Extract the [X, Y] coordinate from the center of the cell holding the provided text.  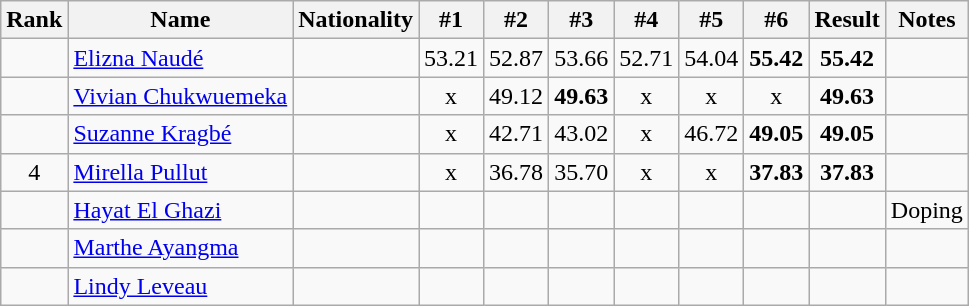
42.71 [516, 134]
43.02 [582, 134]
46.72 [712, 134]
36.78 [516, 172]
53.66 [582, 58]
4 [34, 172]
Elizna Naudé [180, 58]
53.21 [450, 58]
35.70 [582, 172]
54.04 [712, 58]
49.12 [516, 96]
Vivian Chukwuemeka [180, 96]
Result [847, 20]
Lindy Leveau [180, 286]
#2 [516, 20]
#1 [450, 20]
Name [180, 20]
#4 [646, 20]
Doping [926, 210]
Hayat El Ghazi [180, 210]
Marthe Ayangma [180, 248]
52.71 [646, 58]
#5 [712, 20]
Notes [926, 20]
#6 [776, 20]
Suzanne Kragbé [180, 134]
Nationality [356, 20]
52.87 [516, 58]
Mirella Pullut [180, 172]
Rank [34, 20]
#3 [582, 20]
